Extract the [x, y] coordinate from the center of the cell holding the provided text.  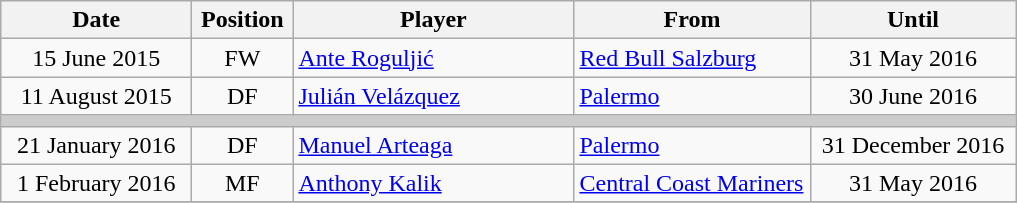
Date [96, 20]
Until [913, 20]
1 February 2016 [96, 183]
Central Coast Mariners [692, 183]
Anthony Kalik [434, 183]
Player [434, 20]
Ante Roguljić [434, 58]
FW [242, 58]
From [692, 20]
15 June 2015 [96, 58]
31 December 2016 [913, 145]
Manuel Arteaga [434, 145]
21 January 2016 [96, 145]
MF [242, 183]
11 August 2015 [96, 96]
Position [242, 20]
Red Bull Salzburg [692, 58]
30 June 2016 [913, 96]
Julián Velázquez [434, 96]
